Identify which cell holds the provided text, then report its (X, Y) central coordinate. 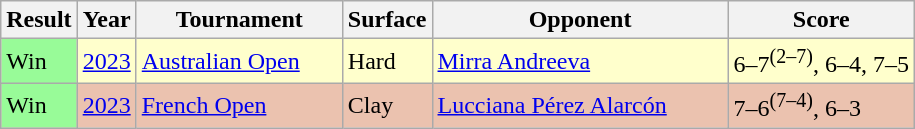
6–7(2–7), 6–4, 7–5 (821, 62)
Lucciana Pérez Alarcón (580, 106)
Hard (387, 62)
Surface (387, 20)
Year (106, 20)
Australian Open (239, 62)
Mirra Andreeva (580, 62)
7–6(7–4), 6–3 (821, 106)
Score (821, 20)
Result (39, 20)
Clay (387, 106)
Opponent (580, 20)
French Open (239, 106)
Tournament (239, 20)
